From the cell containing the given text, extract its center point as [x, y] coordinate. 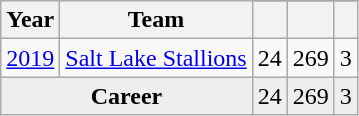
Salt Lake Stallions [156, 58]
2019 [30, 58]
Year [30, 20]
Team [156, 20]
Career [126, 96]
